Scan for the cell matching the given text and deliver its [x, y] coordinate at center. 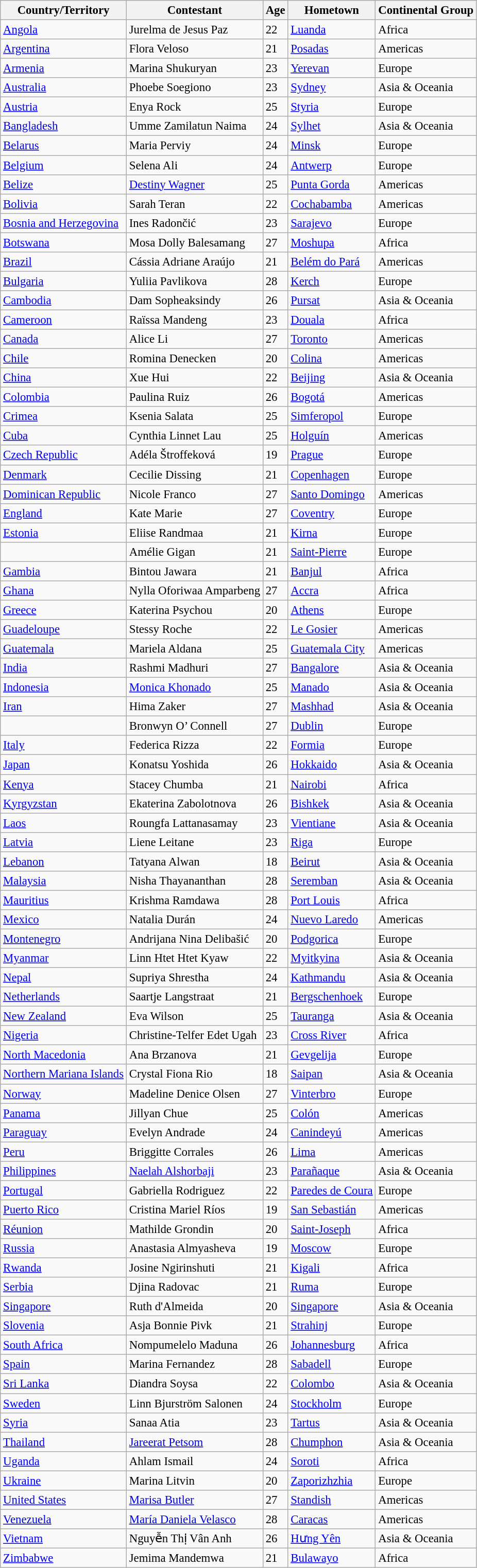
Venezuela [64, 1519]
Lima [332, 1152]
Paredes de Coura [332, 1190]
Accra [332, 591]
New Zealand [64, 1016]
Kigali [332, 1268]
Coventry [332, 513]
Philippines [64, 1171]
Konatsu Yoshida [195, 765]
Linn Htet Htet Kyaw [195, 958]
Dam Sopheaksindy [195, 301]
Syria [64, 1422]
Iran [64, 707]
Supriya Shrestha [195, 978]
Paulina Ruiz [195, 397]
Asja Bonnie Pivk [195, 1326]
Brazil [64, 262]
Zaporizhzhia [332, 1481]
England [64, 513]
Paraguay [64, 1132]
Seremban [332, 881]
Manado [332, 688]
Bangladesh [64, 126]
Age [275, 10]
Sanaa Atia [195, 1422]
Bosnia and Herzegovina [64, 223]
Kate Marie [195, 513]
Anastasia Almyasheva [195, 1248]
Norway [64, 1094]
Colina [332, 359]
Banjul [332, 571]
Czech Republic [64, 455]
Angola [64, 30]
Northern Mariana Islands [64, 1074]
Kenya [64, 784]
Roungfa Lattanasamay [195, 823]
Stessy Roche [195, 629]
Crimea [64, 416]
Japan [64, 765]
Saipan [332, 1074]
Saint-Pierre [332, 552]
Ekaterina Zabolotnova [195, 803]
Bolivia [64, 204]
Crystal Fiona Rio [195, 1074]
Rashmi Madhuri [195, 668]
India [64, 668]
Josine Ngirinshuti [195, 1268]
María Daniela Velasco [195, 1519]
Parañaque [332, 1171]
Krishma Ramdawa [195, 900]
Gabriella Rodriguez [195, 1190]
Hưng Yên [332, 1539]
Ksenia Salata [195, 416]
Australia [64, 87]
Eva Wilson [195, 1016]
Chile [64, 359]
Continental Group [426, 10]
Sydney [332, 87]
Tauranga [332, 1016]
Selena Ali [195, 165]
Le Gosier [332, 629]
Johannesburg [332, 1345]
Madeline Denice Olsen [195, 1094]
Canindeyú [332, 1132]
Bulgaria [64, 281]
Greece [64, 610]
Katerina Psychou [195, 610]
Zimbabwe [64, 1558]
Malaysia [64, 881]
Guadeloupe [64, 629]
Stacey Chumba [195, 784]
Toronto [332, 339]
Cross River [332, 1035]
United States [64, 1500]
Enya Rock [195, 107]
Jillyan Chue [195, 1113]
Cristina Mariel Ríos [195, 1210]
Latvia [64, 842]
San Sebastián [332, 1210]
Portugal [64, 1190]
Nicole Franco [195, 494]
Hokkaido [332, 765]
Styria [332, 107]
Estonia [64, 533]
Umme Zamilatun Naima [195, 126]
Lebanon [64, 861]
Holguín [332, 436]
South Africa [64, 1345]
Austria [64, 107]
Stockholm [332, 1403]
Guatemala City [332, 649]
Santo Domingo [332, 494]
Moscow [332, 1248]
Nguyễn Thị Vân Anh [195, 1539]
Réunion [64, 1229]
Belize [64, 184]
Naelah Alshorbaji [195, 1171]
Ruth d'Almeida [195, 1307]
Federica Rizza [195, 746]
Ruma [332, 1287]
Belgium [64, 165]
Port Louis [332, 900]
Natalia Durán [195, 920]
Tartus [332, 1422]
Sabadell [332, 1364]
Mashhad [332, 707]
Laos [64, 823]
Sri Lanka [64, 1384]
Linn Bjurström Salonen [195, 1403]
Andrijana Nina Delibašić [195, 939]
Diandra Soysa [195, 1384]
Vientiane [332, 823]
Romina Denecken [195, 359]
Uganda [64, 1461]
Amélie Gigan [195, 552]
Hima Zaker [195, 707]
Myitkyina [332, 958]
Mexico [64, 920]
Marina Fernandez [195, 1364]
Podgorica [332, 939]
Vinterbro [332, 1094]
Guatemala [64, 649]
Saint-Joseph [332, 1229]
Colombo [332, 1384]
Spain [64, 1364]
Caracas [332, 1519]
Italy [64, 746]
Moshupa [332, 242]
Cameroon [64, 320]
Douala [332, 320]
Mauritius [64, 900]
Tatyana Alwan [195, 861]
Saartje Langstraat [195, 997]
Jurelma de Jesus Paz [195, 30]
Christine-Telfer Edet Ugah [195, 1035]
Beijing [332, 378]
Destiny Wagner [195, 184]
Bogotá [332, 397]
Kerch [332, 281]
Bergschenhoek [332, 997]
Jareerat Petsom [195, 1442]
Marisa Butler [195, 1500]
Cynthia Linnet Lau [195, 436]
Panama [64, 1113]
Punta Gorda [332, 184]
Vietnam [64, 1539]
Serbia [64, 1287]
Cássia Adriane Araújo [195, 262]
Puerto Rico [64, 1210]
China [64, 378]
Dominican Republic [64, 494]
Strahinj [332, 1326]
Xue Hui [195, 378]
Marina Litvin [195, 1481]
Eliise Randmaa [195, 533]
Djina Radovac [195, 1287]
Nuevo Laredo [332, 920]
Argentina [64, 49]
Phoebe Soegiono [195, 87]
Bishkek [332, 803]
Nepal [64, 978]
Gambia [64, 571]
Briggitte Corrales [195, 1152]
Raïssa Mandeng [195, 320]
Evelyn Andrade [195, 1132]
Formia [332, 746]
Kirna [332, 533]
Mosa Dolly Balesamang [195, 242]
Cecilie Dissing [195, 474]
Country/Territory [64, 10]
Beirut [332, 861]
Maria Perviy [195, 146]
Antwerp [332, 165]
Pursat [332, 301]
Posadas [332, 49]
Standish [332, 1500]
Adéla Štroffeková [195, 455]
Nairobi [332, 784]
Myanmar [64, 958]
Peru [64, 1152]
Bulawayo [332, 1558]
Ukraine [64, 1481]
Ines Radončić [195, 223]
Belém do Pará [332, 262]
Belarus [64, 146]
Slovenia [64, 1326]
Flora Veloso [195, 49]
Minsk [332, 146]
Denmark [64, 474]
Soroti [332, 1461]
Monica Khonado [195, 688]
Russia [64, 1248]
Montenegro [64, 939]
Nigeria [64, 1035]
Contestant [195, 10]
Ana Brzanova [195, 1055]
Marina Shukuryan [195, 68]
Yuliia Pavlikova [195, 281]
Prague [332, 455]
Alice Li [195, 339]
Ahlam Ismail [195, 1461]
Botswana [64, 242]
Ghana [64, 591]
Bronwyn O’ Connell [195, 726]
Colón [332, 1113]
Simferopol [332, 416]
Nylla Oforiwaa Amparbeng [195, 591]
Indonesia [64, 688]
Copenhagen [332, 474]
Riga [332, 842]
Mathilde Grondin [195, 1229]
Sweden [64, 1403]
Sarah Teran [195, 204]
Nisha Thayananthan [195, 881]
Cochabamba [332, 204]
Thailand [64, 1442]
Colombia [64, 397]
Armenia [64, 68]
Jemima Mandemwa [195, 1558]
Kathmandu [332, 978]
North Macedonia [64, 1055]
Cuba [64, 436]
Sylhet [332, 126]
Gevgelija [332, 1055]
Athens [332, 610]
Rwanda [64, 1268]
Cambodia [64, 301]
Kyrgyzstan [64, 803]
Yerevan [332, 68]
Sarajevo [332, 223]
Liene Leitane [195, 842]
Nompumelelo Maduna [195, 1345]
Netherlands [64, 997]
Chumphon [332, 1442]
Bintou Jawara [195, 571]
Luanda [332, 30]
Canada [64, 339]
Hometown [332, 10]
Bangalore [332, 668]
Dublin [332, 726]
Mariela Aldana [195, 649]
